Scan for the cell matching the given text and deliver its (x, y) coordinate at center. 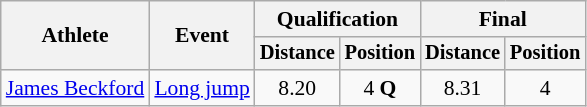
Long jump (202, 88)
4 (545, 88)
4 Q (380, 88)
8.31 (462, 88)
Event (202, 36)
8.20 (298, 88)
Athlete (76, 36)
Qualification (338, 19)
James Beckford (76, 88)
Final (502, 19)
